Pinpoint the cell where the given text exists, returning its (X, Y) midpoint coordinate. 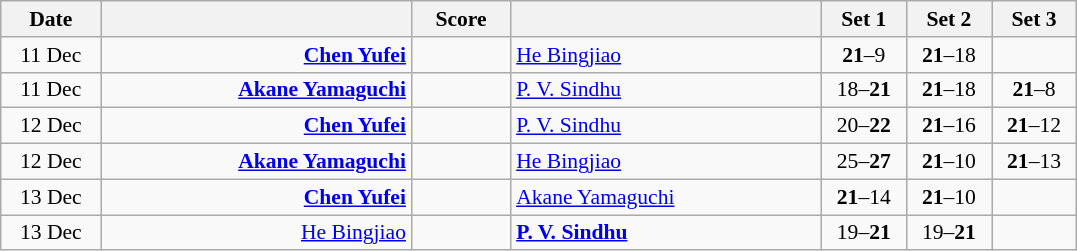
21–13 (1034, 162)
Score (461, 19)
Set 3 (1034, 19)
18–21 (864, 90)
Date (51, 19)
25–27 (864, 162)
21–16 (948, 126)
Set 2 (948, 19)
20–22 (864, 126)
21–12 (1034, 126)
21–8 (1034, 90)
21–9 (864, 55)
21–14 (864, 197)
Set 1 (864, 19)
